Extract the (X, Y) coordinate from the center of the cell holding the provided text.  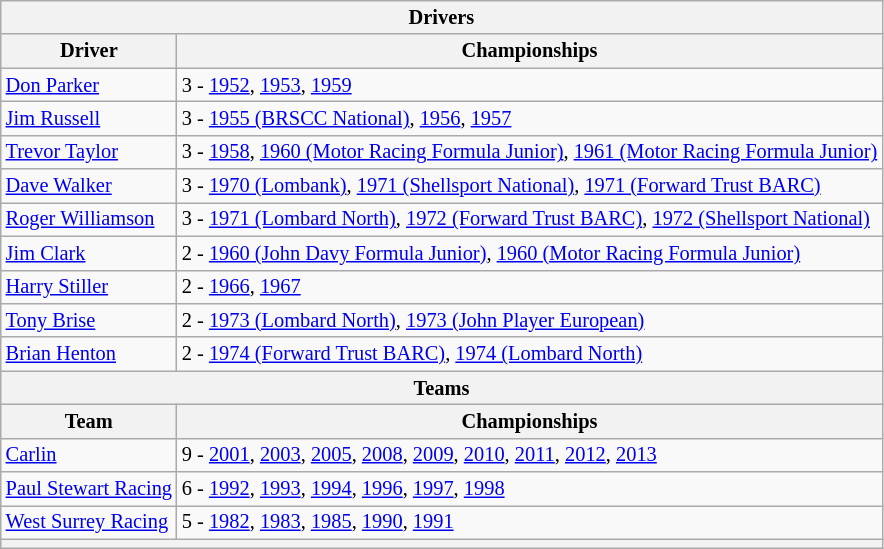
Jim Clark (89, 253)
Don Parker (89, 85)
Dave Walker (89, 186)
Trevor Taylor (89, 152)
2 - 1974 (Forward Trust BARC), 1974 (Lombard North) (530, 354)
3 - 1958, 1960 (Motor Racing Formula Junior), 1961 (Motor Racing Formula Junior) (530, 152)
Jim Russell (89, 118)
Harry Stiller (89, 287)
Team (89, 421)
3 - 1952, 1953, 1959 (530, 85)
3 - 1970 (Lombank), 1971 (Shellsport National), 1971 (Forward Trust BARC) (530, 186)
3 - 1971 (Lombard North), 1972 (Forward Trust BARC), 1972 (Shellsport National) (530, 219)
Roger Williamson (89, 219)
2 - 1966, 1967 (530, 287)
Carlin (89, 455)
6 - 1992, 1993, 1994, 1996, 1997, 1998 (530, 489)
Teams (442, 388)
Drivers (442, 17)
2 - 1960 (John Davy Formula Junior), 1960 (Motor Racing Formula Junior) (530, 253)
Driver (89, 51)
5 - 1982, 1983, 1985, 1990, 1991 (530, 522)
2 - 1973 (Lombard North), 1973 (John Player European) (530, 320)
Paul Stewart Racing (89, 489)
West Surrey Racing (89, 522)
3 - 1955 (BRSCC National), 1956, 1957 (530, 118)
Brian Henton (89, 354)
9 - 2001, 2003, 2005, 2008, 2009, 2010, 2011, 2012, 2013 (530, 455)
Tony Brise (89, 320)
